Identify which cell holds the provided text, then report its [X, Y] central coordinate. 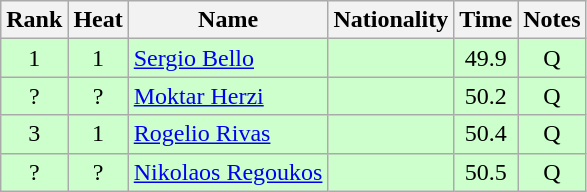
50.4 [486, 134]
Nikolaos Regoukos [228, 172]
Sergio Bello [228, 58]
Time [486, 20]
Rank [34, 20]
3 [34, 134]
Name [228, 20]
Moktar Herzi [228, 96]
Heat [98, 20]
49.9 [486, 58]
Rogelio Rivas [228, 134]
Nationality [391, 20]
Notes [552, 20]
50.2 [486, 96]
50.5 [486, 172]
